Extract the [x, y] coordinate from the center of the cell holding the provided text.  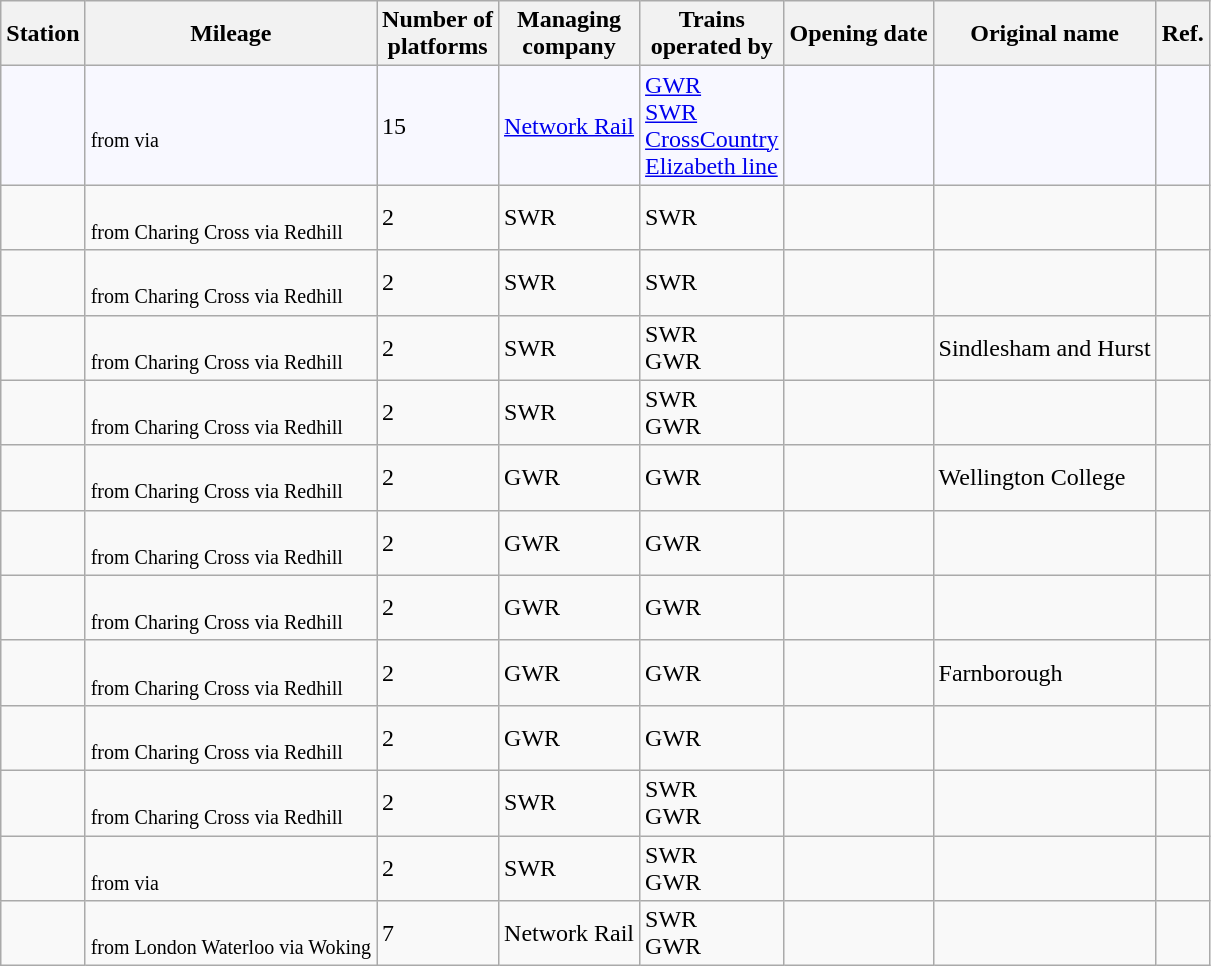
Mileage [230, 34]
Farnborough [1044, 672]
GWRSWRCrossCountryElizabeth line [712, 126]
Sindlesham and Hurst [1044, 348]
Managing company [570, 34]
Opening date [858, 34]
Number of platforms [438, 34]
Station [43, 34]
7 [438, 934]
Trains operated by [712, 34]
Original name [1044, 34]
Ref. [1182, 34]
from London Waterloo via Woking [230, 934]
15 [438, 126]
Wellington College [1044, 478]
